Identify which cell holds the provided text, then report its [X, Y] central coordinate. 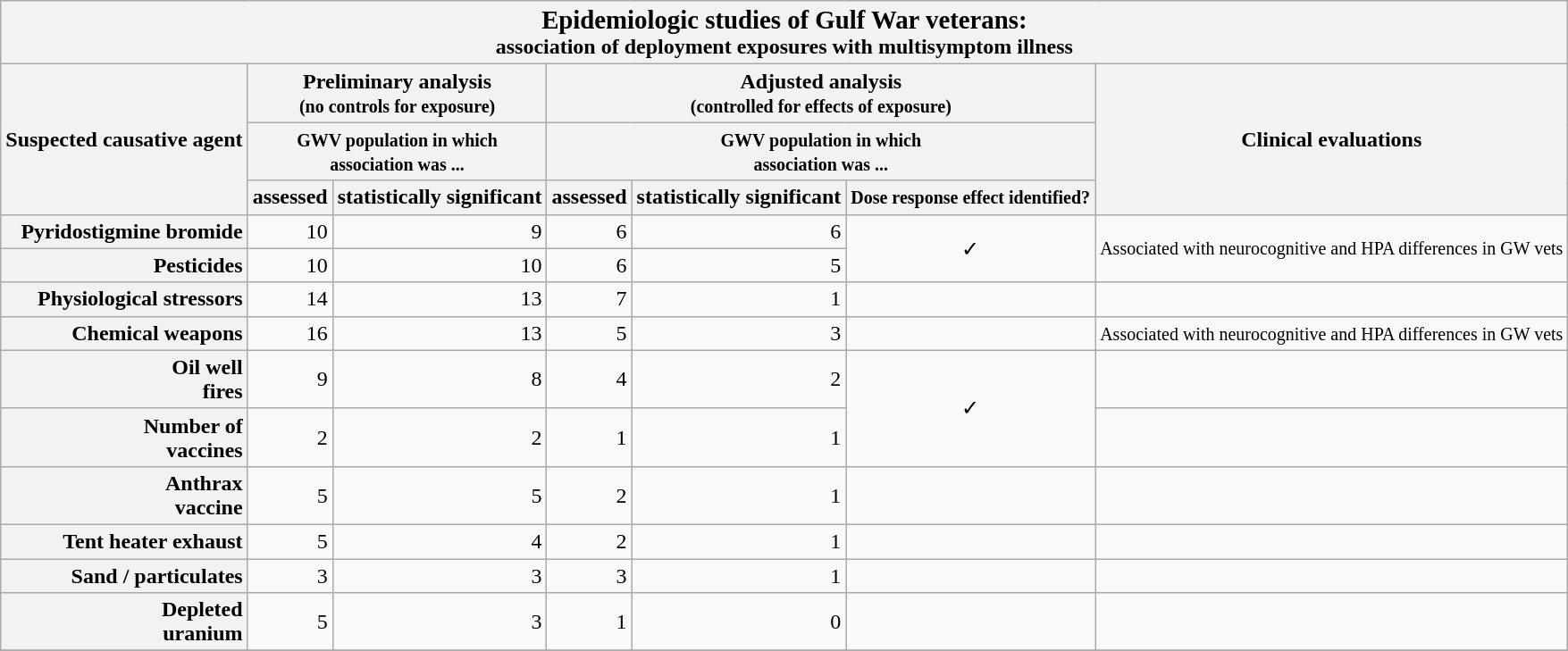
7 [590, 299]
Sand / particulates [124, 576]
Anthraxvaccine [124, 495]
Oil wellfires [124, 379]
16 [289, 333]
Pesticides [124, 265]
Adjusted analysis(controlled for effects of exposure) [821, 93]
Pyridostigmine bromide [124, 231]
Dose response effect identified? [970, 197]
Depleteduranium [124, 622]
Tent heater exhaust [124, 541]
8 [440, 379]
0 [739, 622]
Suspected causative agent [124, 139]
Preliminary analysis(no controls for exposure) [397, 93]
14 [289, 299]
Clinical evaluations [1331, 139]
Physiological stressors [124, 299]
Number ofvaccines [124, 438]
Epidemiologic studies of Gulf War veterans:association of deployment exposures with multisymptom illness [784, 32]
Chemical weapons [124, 333]
